Provide the (x, y) coordinate of the cell's center where the given text is located.  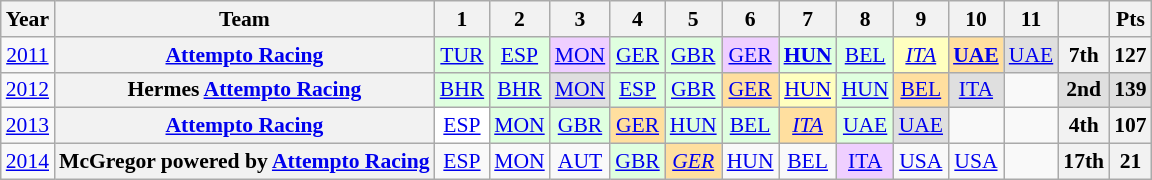
7 (808, 19)
Team (244, 19)
11 (1031, 19)
2011 (28, 55)
4 (638, 19)
AUT (580, 162)
2014 (28, 162)
8 (866, 19)
4th (1084, 126)
3 (580, 19)
2 (520, 19)
17th (1084, 162)
21 (1130, 162)
McGregor powered by Attempto Racing (244, 162)
1 (462, 19)
9 (921, 19)
6 (750, 19)
Hermes Attempto Racing (244, 90)
127 (1130, 55)
2013 (28, 126)
10 (976, 19)
107 (1130, 126)
TUR (462, 55)
139 (1130, 90)
2nd (1084, 90)
7th (1084, 55)
5 (694, 19)
2012 (28, 90)
Pts (1130, 19)
Year (28, 19)
